Search for the cell housing the specified text and yield its [X, Y] center coordinate. 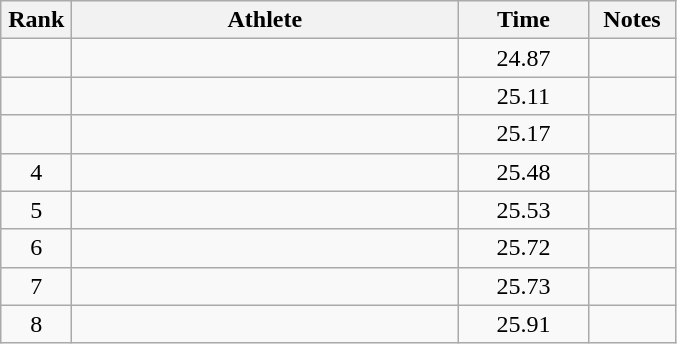
4 [36, 172]
Rank [36, 20]
7 [36, 286]
25.48 [524, 172]
Time [524, 20]
24.87 [524, 58]
25.73 [524, 286]
25.72 [524, 248]
25.53 [524, 210]
25.91 [524, 324]
Athlete [265, 20]
5 [36, 210]
25.17 [524, 134]
8 [36, 324]
Notes [632, 20]
25.11 [524, 96]
6 [36, 248]
